From the cell containing the given text, extract its center point as [X, Y] coordinate. 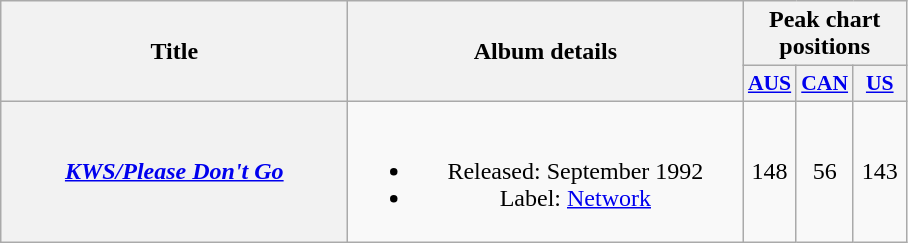
AUS [770, 84]
148 [770, 171]
Peak chart positions [825, 34]
CAN [824, 84]
56 [824, 171]
US [880, 84]
Album details [546, 52]
Released: September 1992Label: Network [546, 171]
Title [174, 52]
143 [880, 171]
KWS/Please Don't Go [174, 171]
